Locate the cell with the specified text and output its [X, Y] center coordinate. 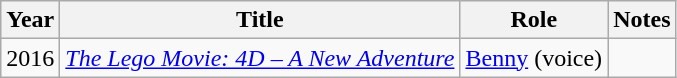
Year [30, 20]
The Lego Movie: 4D – A New Adventure [260, 58]
2016 [30, 58]
Benny (voice) [534, 58]
Title [260, 20]
Notes [642, 20]
Role [534, 20]
